Output the [x, y] coordinate of the center of the cell containing the given text.  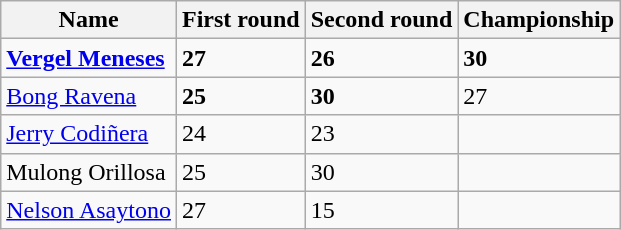
15 [382, 210]
Bong Ravena [89, 96]
26 [382, 58]
24 [240, 134]
Championship [539, 20]
Nelson Asaytono [89, 210]
Jerry Codiñera [89, 134]
Second round [382, 20]
Mulong Orillosa [89, 172]
Name [89, 20]
23 [382, 134]
First round [240, 20]
Vergel Meneses [89, 58]
